Search for the cell housing the specified text and yield its [X, Y] center coordinate. 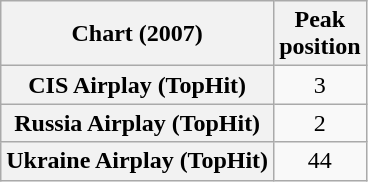
3 [320, 85]
2 [320, 123]
Ukraine Airplay (TopHit) [138, 161]
44 [320, 161]
Chart (2007) [138, 34]
Russia Airplay (TopHit) [138, 123]
Peakposition [320, 34]
CIS Airplay (TopHit) [138, 85]
